Locate the cell with the specified text and output its (x, y) center coordinate. 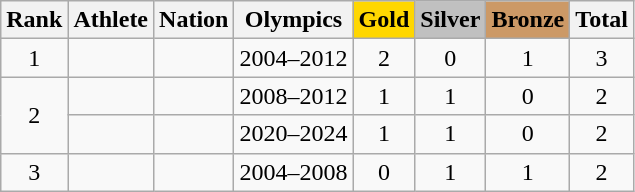
2004–2008 (294, 172)
Athlete (111, 20)
Olympics (294, 20)
2004–2012 (294, 58)
Rank (34, 20)
Gold (384, 20)
Nation (194, 20)
Silver (450, 20)
Total (602, 20)
Bronze (528, 20)
2020–2024 (294, 134)
2008–2012 (294, 96)
